Identify which cell holds the provided text, then report its (x, y) central coordinate. 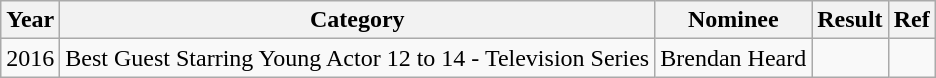
Result (850, 20)
Category (358, 20)
Year (30, 20)
Nominee (734, 20)
Ref (912, 20)
2016 (30, 58)
Brendan Heard (734, 58)
Best Guest Starring Young Actor 12 to 14 - Television Series (358, 58)
